Identify which cell holds the provided text, then report its (X, Y) central coordinate. 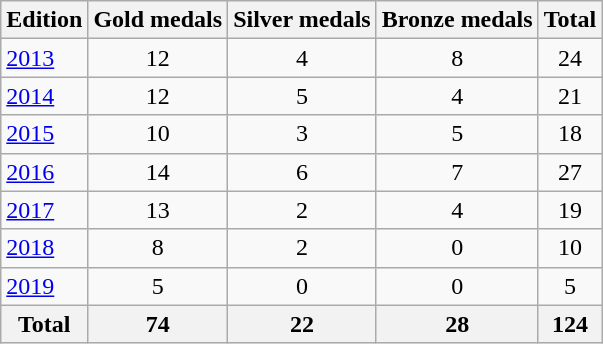
2016 (44, 172)
2018 (44, 248)
6 (302, 172)
Bronze medals (457, 20)
22 (302, 324)
14 (158, 172)
28 (457, 324)
7 (457, 172)
13 (158, 210)
Silver medals (302, 20)
2017 (44, 210)
3 (302, 134)
2015 (44, 134)
Gold medals (158, 20)
2014 (44, 96)
2019 (44, 286)
2013 (44, 58)
18 (570, 134)
24 (570, 58)
Edition (44, 20)
21 (570, 96)
19 (570, 210)
124 (570, 324)
74 (158, 324)
27 (570, 172)
